Return (x, y) of the center of cell containing provided text 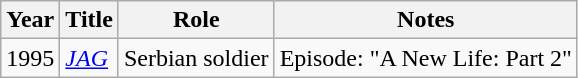
Serbian soldier (196, 58)
Year (30, 20)
1995 (30, 58)
Notes (426, 20)
Role (196, 20)
JAG (90, 58)
Episode: "A New Life: Part 2" (426, 58)
Title (90, 20)
